Output the (X, Y) coordinate of the center of the cell containing the given text.  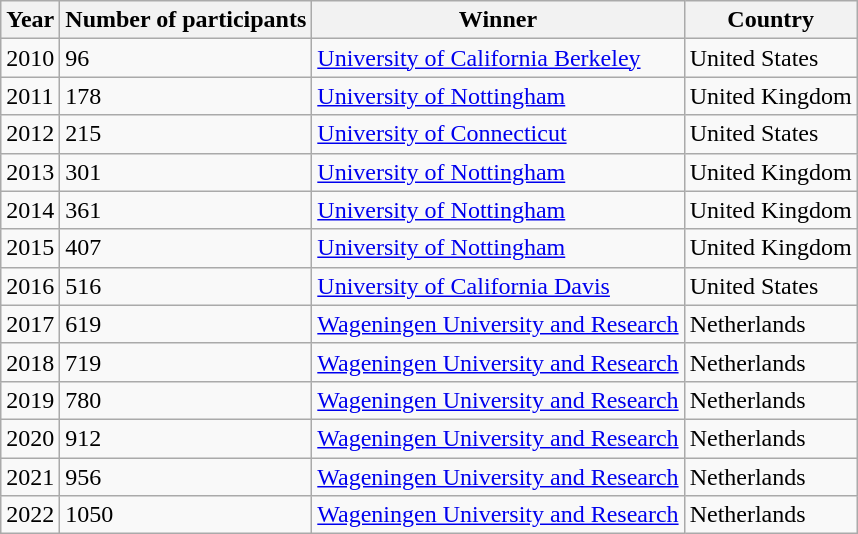
2015 (30, 248)
516 (186, 286)
301 (186, 172)
2018 (30, 362)
2021 (30, 477)
2020 (30, 438)
University of California Berkeley (498, 58)
2017 (30, 324)
2014 (30, 210)
619 (186, 324)
Year (30, 20)
Number of participants (186, 20)
1050 (186, 515)
2011 (30, 96)
Country (770, 20)
University of California Davis (498, 286)
2012 (30, 134)
2019 (30, 400)
Winner (498, 20)
2022 (30, 515)
2010 (30, 58)
215 (186, 134)
96 (186, 58)
719 (186, 362)
956 (186, 477)
178 (186, 96)
361 (186, 210)
407 (186, 248)
780 (186, 400)
2016 (30, 286)
2013 (30, 172)
University of Connecticut (498, 134)
912 (186, 438)
